Capture the cell that displays the provided text and extract its (x, y) central coordinate. 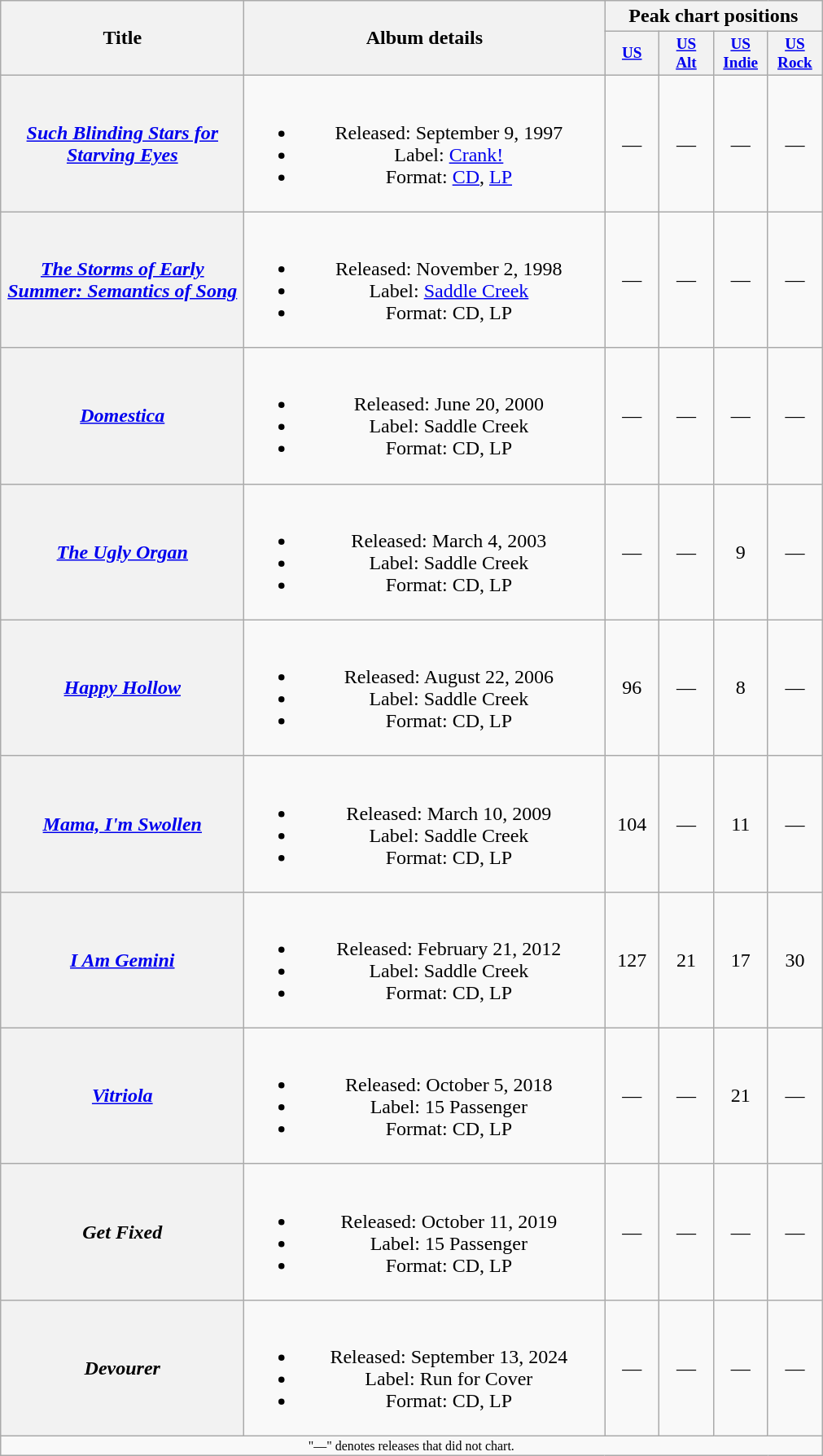
Released: March 4, 2003Label: Saddle CreekFormat: CD, LP (425, 552)
Album details (425, 38)
Domestica (122, 415)
Such Blinding Stars for Starving Eyes (122, 143)
Vitriola (122, 1096)
17 (741, 959)
96 (632, 687)
Released: October 11, 2019Label: 15 PassengerFormat: CD, LP (425, 1231)
Released: November 2, 1998Label: Saddle CreekFormat: CD, LP (425, 280)
Get Fixed (122, 1231)
Released: September 9, 1997Label: Crank!Format: CD, LP (425, 143)
Happy Hollow (122, 687)
Released: October 5, 2018Label: 15 PassengerFormat: CD, LP (425, 1096)
Released: February 21, 2012Label: Saddle CreekFormat: CD, LP (425, 959)
Released: August 22, 2006Label: Saddle CreekFormat: CD, LP (425, 687)
I Am Gemini (122, 959)
"—" denotes releases that did not chart. (412, 1446)
9 (741, 552)
The Storms of Early Summer: Semantics of Song (122, 280)
USIndie (741, 54)
US (632, 54)
Devourer (122, 1368)
US Rock (795, 54)
Mama, I'm Swollen (122, 824)
Released: June 20, 2000Label: Saddle CreekFormat: CD, LP (425, 415)
Peak chart positions (713, 16)
127 (632, 959)
Title (122, 38)
USAlt (687, 54)
Released: March 10, 2009Label: Saddle CreekFormat: CD, LP (425, 824)
Released: September 13, 2024Label: Run for CoverFormat: CD, LP (425, 1368)
The Ugly Organ (122, 552)
11 (741, 824)
8 (741, 687)
30 (795, 959)
104 (632, 824)
